Extract the (x, y) coordinate from the center of the cell holding the provided text.  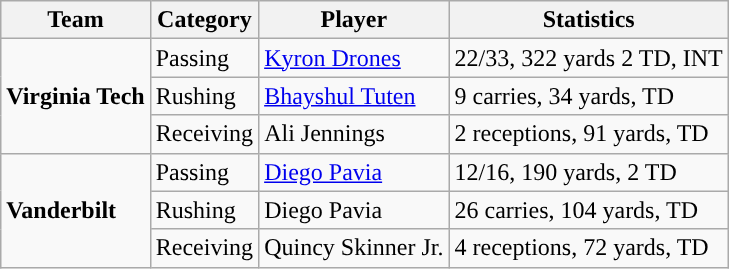
4 receptions, 72 yards, TD (588, 248)
Kyron Drones (354, 58)
22/33, 322 yards 2 TD, INT (588, 58)
Player (354, 20)
Statistics (588, 20)
Ali Jennings (354, 134)
12/16, 190 yards, 2 TD (588, 172)
9 carries, 34 yards, TD (588, 96)
2 receptions, 91 yards, TD (588, 134)
Virginia Tech (76, 96)
26 carries, 104 yards, TD (588, 210)
Bhayshul Tuten (354, 96)
Team (76, 20)
Vanderbilt (76, 210)
Quincy Skinner Jr. (354, 248)
Category (204, 20)
